Return the (X, Y) coordinate for the center point of the cell that contains the specified text.  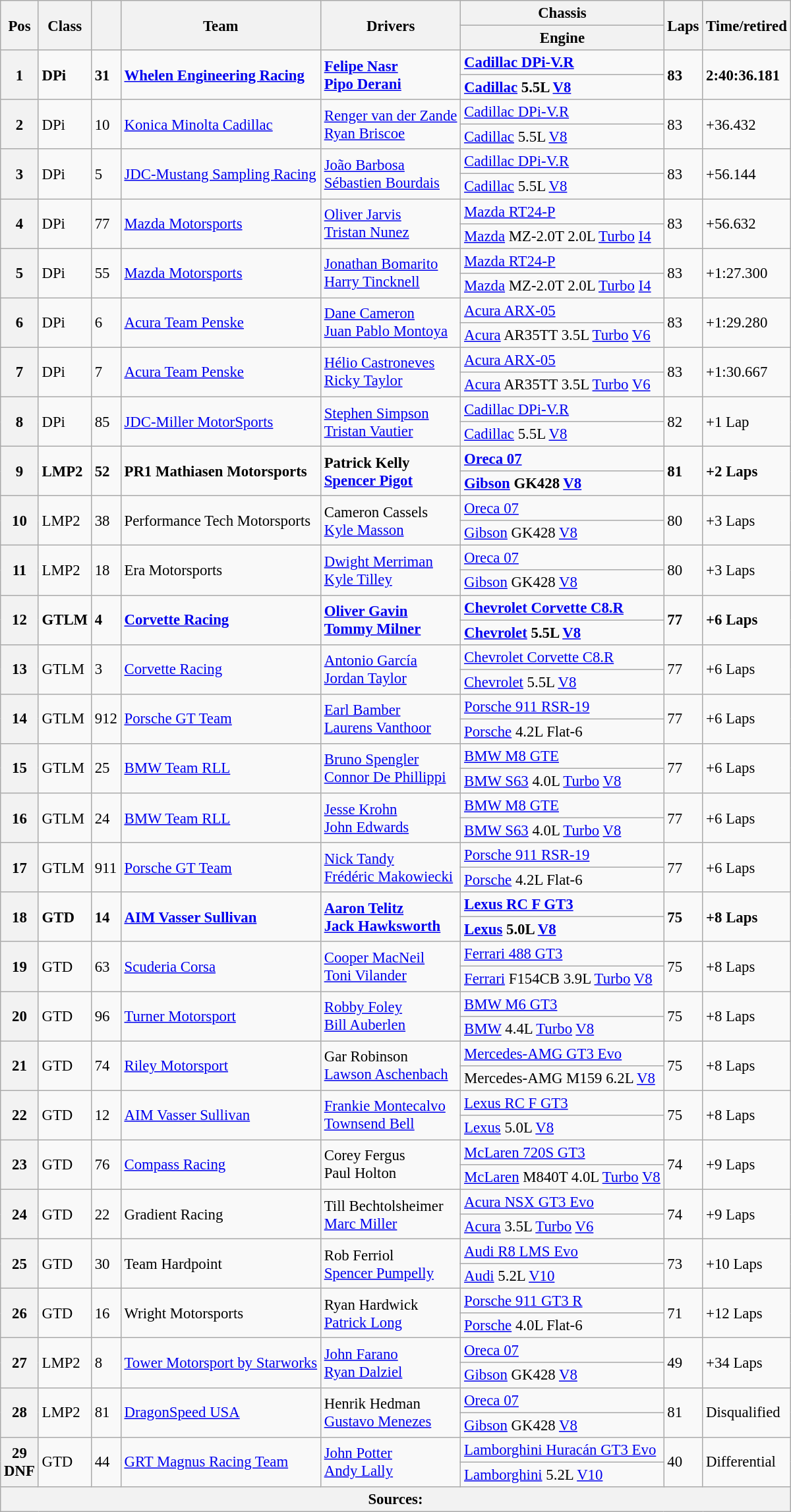
Oliver Jarvis Tristan Nunez (390, 224)
JDC-Miller MotorSports (220, 422)
96 (105, 1016)
Drivers (390, 25)
Jesse Krohn John Edwards (390, 818)
27 (20, 1362)
Oliver Gavin Tommy Milner (390, 619)
Cameron Cassels Kyle Masson (390, 520)
+1 Lap (746, 422)
Engine (562, 38)
63 (105, 967)
49 (683, 1362)
82 (683, 422)
31 (105, 75)
Compass Racing (220, 1165)
Differential (746, 1461)
9 (20, 472)
Earl Bamber Laurens Vanthoor (390, 719)
+2 Laps (746, 472)
76 (105, 1165)
912 (105, 719)
Patrick Kelly Spencer Pigot (390, 472)
+34 Laps (746, 1362)
1 (20, 75)
Lamborghini Huracán GT3 Evo (562, 1449)
BMW 4.4L Turbo V8 (562, 1028)
Lamborghini 5.2L V10 (562, 1474)
João Barbosa Sébastien Bourdais (390, 174)
Ryan Hardwick Patrick Long (390, 1314)
Porsche 4.0L Flat-6 (562, 1326)
+1:29.280 (746, 323)
Cooper MacNeil Toni Vilander (390, 967)
Team Hardpoint (220, 1264)
28 (20, 1413)
Dwight Merriman Kyle Tilley (390, 571)
Laps (683, 25)
McLaren 720S GT3 (562, 1152)
Mercedes-AMG GT3 Evo (562, 1053)
44 (105, 1461)
Gradient Racing (220, 1214)
Felipe Nasr Pipo Derani (390, 75)
Audi 5.2L V10 (562, 1276)
+56.632 (746, 224)
Team (220, 25)
Stephen Simpson Tristan Vautier (390, 422)
38 (105, 520)
Riley Motorsport (220, 1066)
GRT Magnus Racing Team (220, 1461)
Nick Tandy Frédéric Makowiecki (390, 867)
Till Bechtolsheimer Marc Miller (390, 1214)
Tower Motorsport by Starworks (220, 1362)
PR1 Mathiasen Motorsports (220, 472)
+12 Laps (746, 1314)
Chassis (562, 13)
21 (20, 1066)
BMW M6 GT3 (562, 1004)
30 (105, 1264)
11 (20, 571)
Bruno Spengler Connor De Phillippi (390, 768)
2:40:36.181 (746, 75)
Antonio García Jordan Taylor (390, 669)
2 (20, 124)
McLaren M840T 4.0L Turbo V8 (562, 1177)
Gar Robinson Lawson Aschenbach (390, 1066)
23 (20, 1165)
Corey Fergus Paul Holton (390, 1165)
DragonSpeed USA (220, 1413)
Turner Motorsport (220, 1016)
Frankie Montecalvo Townsend Bell (390, 1115)
73 (683, 1264)
John Potter Andy Lally (390, 1461)
40 (683, 1461)
Pos (20, 25)
Mercedes-AMG M159 6.2L V8 (562, 1078)
55 (105, 273)
Rob Ferriol Spencer Pumpelly (390, 1264)
29DNF (20, 1461)
Era Motorsports (220, 571)
Renger van der Zande Ryan Briscoe (390, 124)
Ferrari F154CB 3.9L Turbo V8 (562, 979)
Konica Minolta Cadillac (220, 124)
26 (20, 1314)
+56.144 (746, 174)
Ferrari 488 GT3 (562, 955)
15 (20, 768)
Acura 3.5L Turbo V6 (562, 1227)
Acura NSX GT3 Evo (562, 1202)
JDC-Mustang Sampling Racing (220, 174)
Wright Motorsports (220, 1314)
+10 Laps (746, 1264)
Scuderia Corsa (220, 967)
85 (105, 422)
13 (20, 669)
Time/retired (746, 25)
Class (65, 25)
71 (683, 1314)
+36.432 (746, 124)
17 (20, 867)
19 (20, 967)
Porsche 911 GT3 R (562, 1301)
Jonathan Bomarito Harry Tincknell (390, 273)
20 (20, 1016)
Performance Tech Motorsports (220, 520)
Henrik Hedman Gustavo Menezes (390, 1413)
Hélio Castroneves Ricky Taylor (390, 372)
Sources: (395, 1499)
Audi R8 LMS Evo (562, 1252)
+1:27.300 (746, 273)
52 (105, 472)
Disqualified (746, 1413)
+1:30.667 (746, 372)
Whelen Engineering Racing (220, 75)
Dane Cameron Juan Pablo Montoya (390, 323)
Aaron Telitz Jack Hawksworth (390, 917)
Robby Foley Bill Auberlen (390, 1016)
911 (105, 867)
John Farano Ryan Dalziel (390, 1362)
